Return [X, Y] of the center of cell containing provided text 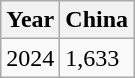
China [97, 20]
2024 [30, 58]
1,633 [97, 58]
Year [30, 20]
